Detect which cell encompasses the target text, then output its (x, y) center coordinate. 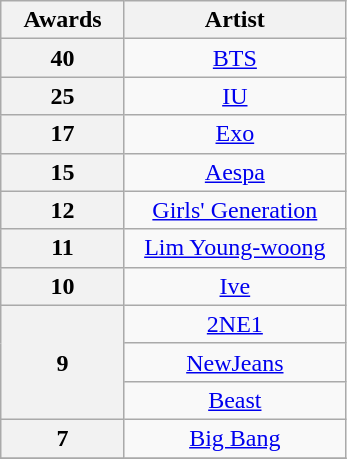
NewJeans (234, 362)
Exo (234, 134)
Artist (234, 20)
Lim Young-woong (234, 248)
40 (63, 58)
Ive (234, 286)
IU (234, 96)
15 (63, 172)
Awards (63, 20)
2NE1 (234, 324)
10 (63, 286)
11 (63, 248)
BTS (234, 58)
25 (63, 96)
9 (63, 362)
12 (63, 210)
Big Bang (234, 438)
17 (63, 134)
Girls' Generation (234, 210)
Beast (234, 400)
Aespa (234, 172)
7 (63, 438)
